Determine the [X, Y] coordinate at the center of the cell enclosing the given text.  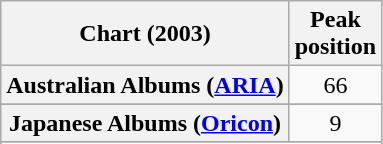
Japanese Albums (Oricon) [145, 123]
Peakposition [335, 34]
9 [335, 123]
Chart (2003) [145, 34]
Australian Albums (ARIA) [145, 85]
66 [335, 85]
